For the text-containing cell, return its midpoint in [X, Y] coordinate format. 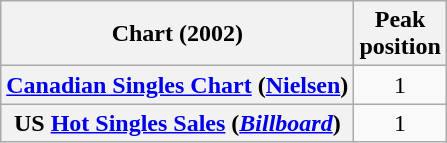
Peakposition [400, 34]
Chart (2002) [178, 34]
US Hot Singles Sales (Billboard) [178, 123]
Canadian Singles Chart (Nielsen) [178, 85]
